Provide the (X, Y) coordinate of the cell's center where the given text is located.  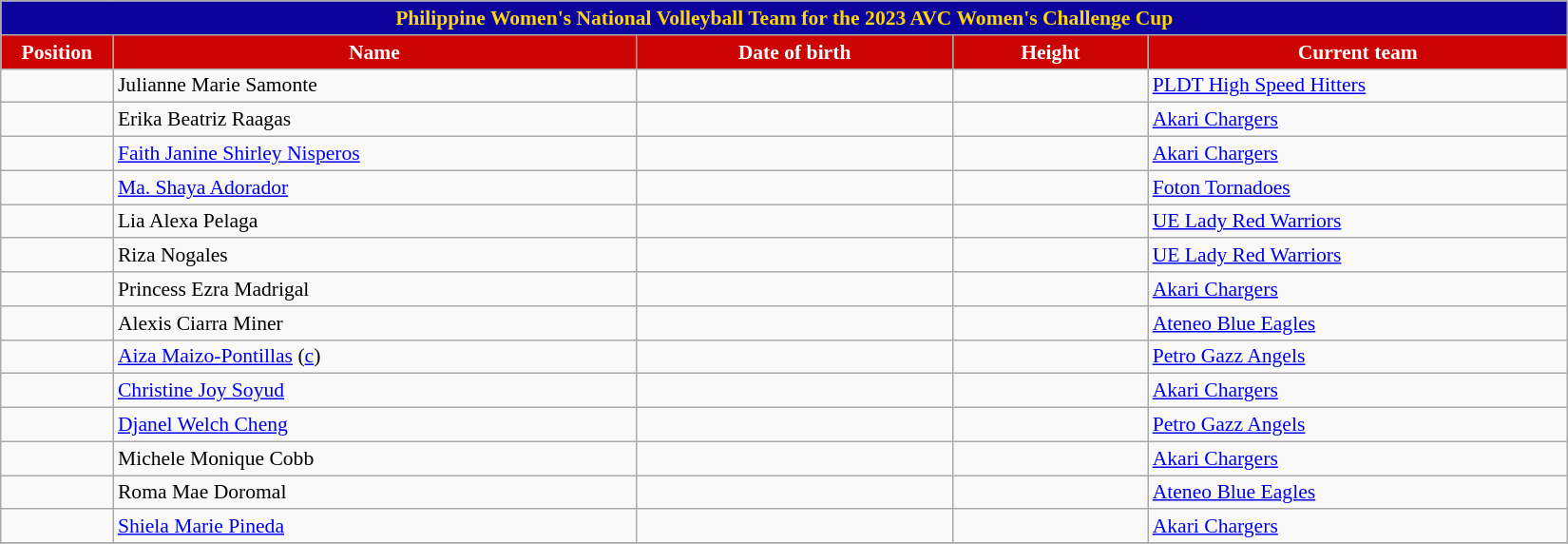
Christine Joy Soyud (374, 391)
Roma Mae Doromal (374, 493)
Princess Ezra Madrigal (374, 289)
Date of birth (794, 52)
Faith Janine Shirley Nisperos (374, 154)
Lia Alexa Pelaga (374, 222)
Riza Nogales (374, 256)
Djanel Welch Cheng (374, 425)
Shiela Marie Pineda (374, 527)
Alexis Ciarra Miner (374, 323)
Aiza Maizo-Pontillas (c) (374, 357)
Erika Beatriz Raagas (374, 120)
Foton Tornadoes (1358, 187)
Michele Monique Cobb (374, 458)
Height (1051, 52)
Julianne Marie Samonte (374, 86)
Current team (1358, 52)
Philippine Women's National Volleyball Team for the 2023 AVC Women's Challenge Cup (785, 18)
Name (374, 52)
Ma. Shaya Adorador (374, 187)
Position (57, 52)
PLDT High Speed Hitters (1358, 86)
